Return [X, Y] of the center of cell containing provided text 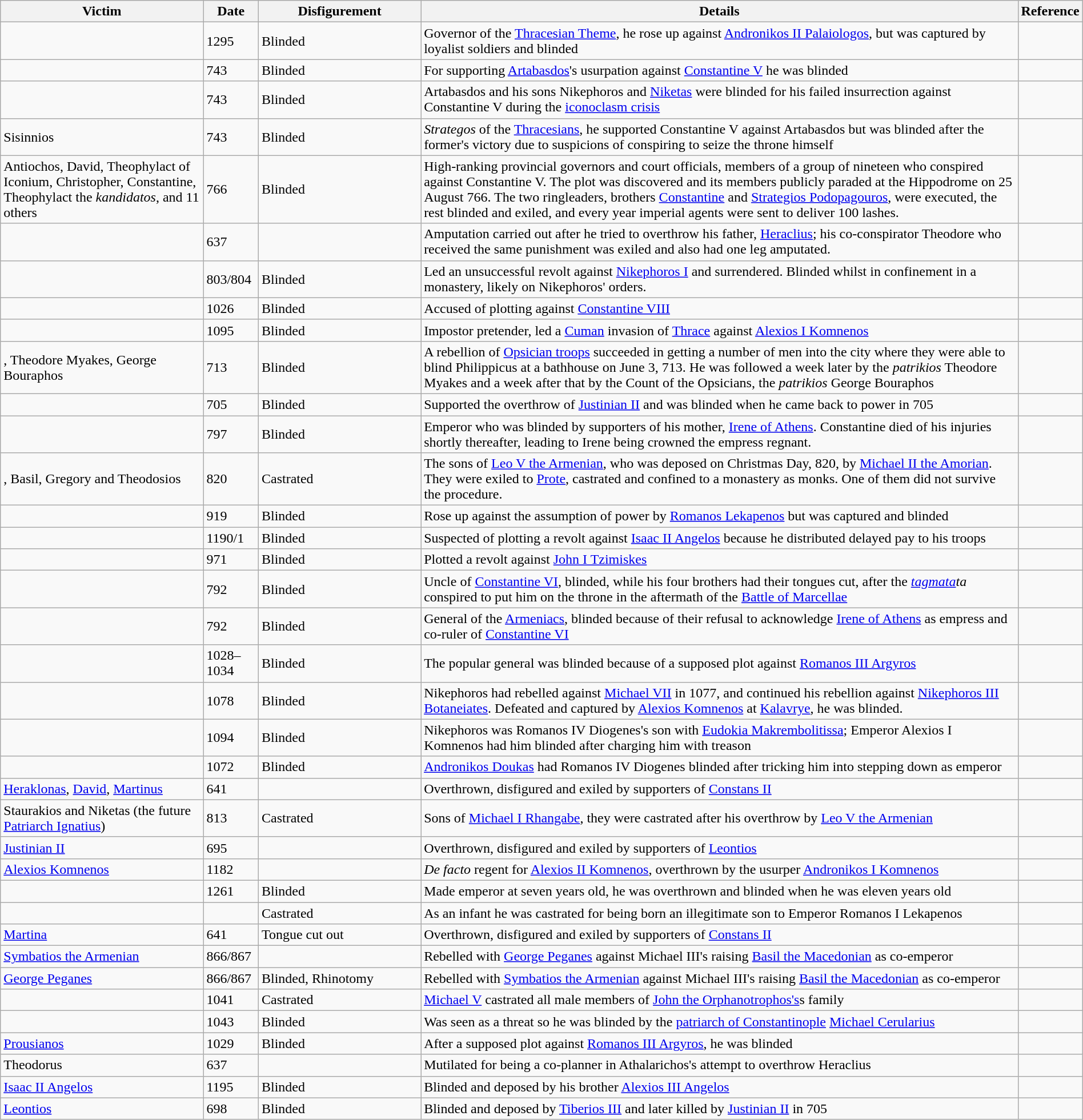
Prousianos [102, 1043]
Antiochos, David, Theophylact of Iconium, Christopher, Constantine, Theophylact the kandidatos, and 11 others [102, 190]
797 [231, 434]
Heraklonas, David, Martinus [102, 789]
Plotted a revolt against John I Tzimiskes [720, 560]
1095 [231, 330]
Michael V castrated all male members of John the Orphanotrophos'ss family [720, 1000]
1072 [231, 767]
813 [231, 818]
766 [231, 190]
1028–1034 [231, 664]
Rebelled with George Peganes against Michael III's raising Basil the Macedonian as co-emperor [720, 957]
971 [231, 560]
Mutilated for being a co-planner in Athalarichos's attempt to overthrow Heraclius [720, 1065]
Leontios [102, 1109]
Was seen as a threat so he was blinded by the patriarch of Constantinople Michael Cerularius [720, 1022]
After a supposed plot against Romanos III Argyros, he was blinded [720, 1043]
The popular general was blinded because of a supposed plot against Romanos III Argyros [720, 664]
Justinian II [102, 848]
Rose up against the assumption of power by Romanos Lekapenos but was captured and blinded [720, 516]
919 [231, 516]
Blinded and deposed by his brother Alexios III Angelos [720, 1087]
695 [231, 848]
1029 [231, 1043]
Supported the overthrow of Justinian II and was blinded when he came back to power in 705 [720, 404]
Made emperor at seven years old, he was overthrown and blinded when he was eleven years old [720, 891]
1041 [231, 1000]
De facto regent for Alexios II Komnenos, overthrown by the usurper Andronikos I Komnenos [720, 869]
1261 [231, 891]
Tongue cut out [339, 935]
Sisinnios [102, 137]
1043 [231, 1022]
, Theodore Myakes, George Bouraphos [102, 367]
1094 [231, 738]
1078 [231, 700]
Reference [1050, 11]
1026 [231, 308]
713 [231, 367]
Martina [102, 935]
820 [231, 479]
As an infant he was castrated for being born an illegitimate son to Emperor Romanos I Lekapenos [720, 913]
Suspected of plotting a revolt against Isaac II Angelos because he distributed delayed pay to his troops [720, 538]
Blinded and deposed by Tiberios III and later killed by Justinian II in 705 [720, 1109]
Disfigurement [339, 11]
705 [231, 404]
Accused of plotting against Constantine VIII [720, 308]
Impostor pretender, led a Cuman invasion of Thrace against Alexios I Komnenos [720, 330]
George Peganes [102, 978]
Staurakios and Niketas (the future Patriarch Ignatius) [102, 818]
Overthrown, disfigured and exiled by supporters of Leontios [720, 848]
Alexios Komnenos [102, 869]
General of the Armeniacs, blinded because of their refusal to acknowledge Irene of Athens as empress and co-ruler of Constantine VI [720, 626]
698 [231, 1109]
Isaac II Angelos [102, 1087]
1190/1 [231, 538]
Rebelled with Symbatios the Armenian against Michael III's raising Basil the Macedonian as co-emperor [720, 978]
Sons of Michael I Rhangabe, they were castrated after his overthrow by Leo V the Armenian [720, 818]
1295 [231, 41]
Artabasdos and his sons Nikephoros and Niketas were blinded for his failed insurrection against Constantine V during the iconoclasm crisis [720, 99]
Blinded, Rhinotomy [339, 978]
1182 [231, 869]
Details [720, 11]
1195 [231, 1087]
For supporting Artabasdos's usurpation against Constantine V he was blinded [720, 70]
Andronikos Doukas had Romanos IV Diogenes blinded after tricking him into stepping down as emperor [720, 767]
Date [231, 11]
Symbatios the Armenian [102, 957]
Nikephoros was Romanos IV Diogenes's son with Eudokia Makrembolitissa; Emperor Alexios I Komnenos had him blinded after charging him with treason [720, 738]
Theodorus [102, 1065]
803/804 [231, 279]
Governor of the Thracesian Theme, he rose up against Andronikos II Palaiologos, but was captured by loyalist soldiers and blinded [720, 41]
Victim [102, 11]
, Basil, Gregory and Theodosios [102, 479]
Led an unsuccessful revolt against Nikephoros I and surrendered. Blinded whilst in confinement in a monastery, likely on Nikephoros' orders. [720, 279]
